Extract the (X, Y) coordinate from the center of the cell holding the provided text.  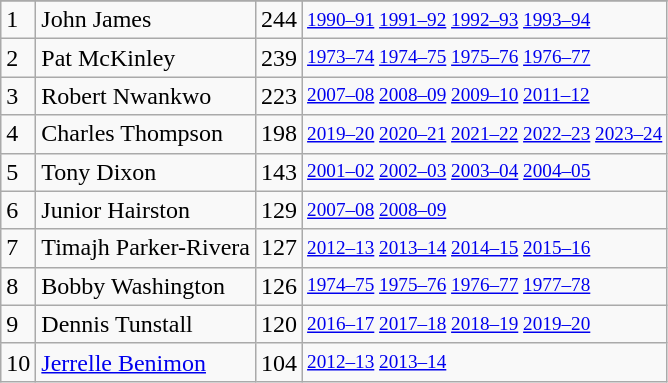
2007–08 2008–09 2009–10 2011–12 (485, 96)
8 (18, 286)
Robert Nwankwo (146, 96)
2001–02 2002–03 2003–04 2004–05 (485, 172)
Dennis Tunstall (146, 324)
223 (278, 96)
1990–91 1991–92 1992–93 1993–94 (485, 20)
1974–75 1975–76 1976–77 1977–78 (485, 286)
2 (18, 58)
Bobby Washington (146, 286)
2019–20 2020–21 2021–22 2022–23 2023–24 (485, 134)
10 (18, 362)
2012–13 2013–14 (485, 362)
9 (18, 324)
198 (278, 134)
5 (18, 172)
7 (18, 248)
244 (278, 20)
126 (278, 286)
239 (278, 58)
John James (146, 20)
Junior Hairston (146, 210)
2012–13 2013–14 2014–15 2015–16 (485, 248)
Charles Thompson (146, 134)
Pat McKinley (146, 58)
3 (18, 96)
1973–74 1974–75 1975–76 1976–77 (485, 58)
129 (278, 210)
6 (18, 210)
104 (278, 362)
Tony Dixon (146, 172)
2007–08 2008–09 (485, 210)
120 (278, 324)
2016–17 2017–18 2018–19 2019–20 (485, 324)
127 (278, 248)
143 (278, 172)
1 (18, 20)
4 (18, 134)
Jerrelle Benimon (146, 362)
Timajh Parker-Rivera (146, 248)
